Detect which cell encompasses the target text, then output its [X, Y] center coordinate. 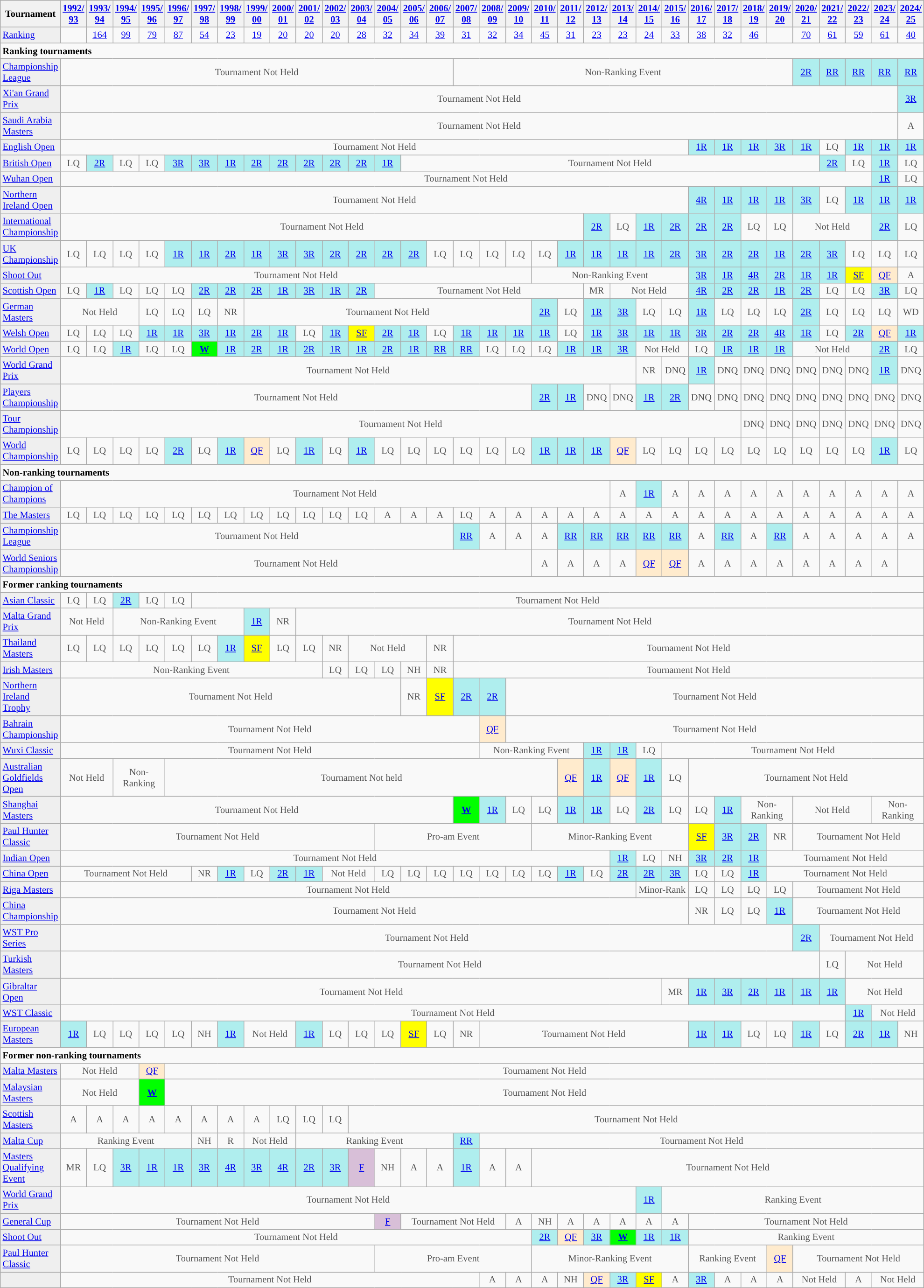
2003/04 [362, 14]
Masters Qualifying Event [31, 1168]
Indian Open [31, 858]
Shanghai Masters [31, 810]
45 [545, 35]
International Championship [31, 227]
2002/03 [335, 14]
The Masters [31, 515]
China Championship [31, 911]
2013/14 [623, 14]
Ranking tournaments [462, 51]
Xi'an Grand Prix [31, 99]
2005/06 [414, 14]
British Open [31, 163]
World Championship [31, 451]
2000/01 [283, 14]
English Open [31, 147]
WD [911, 312]
59 [859, 35]
Scottish Open [31, 291]
38 [701, 35]
R [231, 1141]
China Open [31, 874]
2019/20 [780, 14]
Australian Goldfields Open [31, 777]
28 [362, 35]
Ranking [31, 35]
Players Championship [31, 397]
164 [99, 35]
33 [675, 35]
Malta Grand Prix [31, 622]
Tour Championship [31, 424]
2021/22 [832, 14]
Northern Ireland Trophy [31, 697]
2007/08 [466, 14]
Welsh Open [31, 333]
Malaysian Masters [31, 1092]
UK Championship [31, 254]
Tournament [31, 14]
1997/98 [204, 14]
General Cup [31, 1221]
2012/13 [596, 14]
2018/19 [754, 14]
70 [806, 35]
2020/21 [806, 14]
1992/93 [73, 14]
German Masters [31, 312]
Champion of Champions [31, 494]
40 [911, 35]
2016/17 [701, 14]
79 [152, 35]
Bahrain Championship [31, 729]
Former ranking tournaments [462, 584]
2015/16 [675, 14]
Malta Cup [31, 1141]
Wuhan Open [31, 179]
World Open [31, 349]
Non-ranking tournaments [462, 472]
1996/97 [178, 14]
54 [204, 35]
2010/11 [545, 14]
2006/07 [440, 14]
1999/00 [257, 14]
Gibraltar Open [31, 992]
Wuxi Classic [31, 750]
Turkish Masters [31, 965]
2017/18 [728, 14]
2011/12 [570, 14]
Asian Classic [31, 600]
19 [257, 35]
87 [178, 35]
2023/24 [885, 14]
2024/25 [911, 14]
Thailand Masters [31, 648]
2004/05 [388, 14]
39 [440, 35]
Malta Masters [31, 1071]
World Seniors Championship [31, 563]
Scottish Masters [31, 1120]
2022/23 [859, 14]
46 [754, 35]
2014/15 [649, 14]
Irish Masters [31, 670]
1998/99 [231, 14]
1994/95 [126, 14]
WST Classic [31, 1013]
Saudi Arabia Masters [31, 126]
Minor-Rank [662, 889]
2001/02 [309, 14]
1993/94 [99, 14]
2009/10 [518, 14]
Tournament Not held [362, 777]
WST Pro Series [31, 938]
24 [649, 35]
99 [126, 35]
Northern Ireland Open [31, 200]
1995/96 [152, 14]
Riga Masters [31, 889]
Former non-ranking tournaments [462, 1056]
European Masters [31, 1034]
2008/09 [492, 14]
